Output the (X, Y) coordinate of the center of the cell containing the given text.  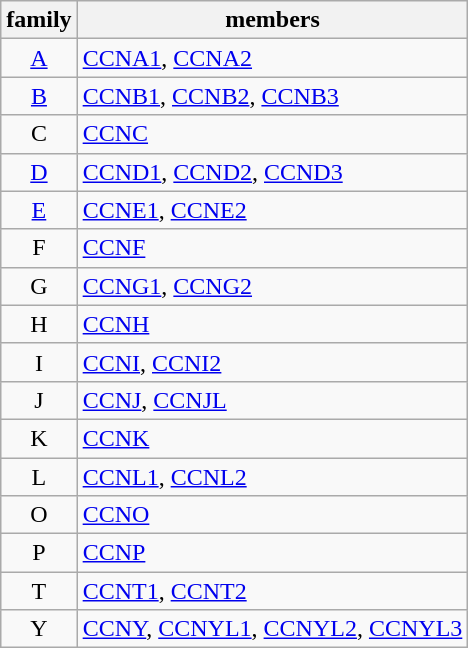
C (39, 134)
CCNF (272, 248)
K (39, 438)
CCND1, CCND2, CCND3 (272, 172)
CCNK (272, 438)
D (39, 172)
P (39, 553)
CCNH (272, 324)
CCNE1, CCNE2 (272, 210)
CCNC (272, 134)
CCNT1, CCNT2 (272, 591)
CCNY, CCNYL1, CCNYL2, CCNYL3 (272, 629)
B (39, 96)
H (39, 324)
CCNG1, CCNG2 (272, 286)
T (39, 591)
members (272, 20)
G (39, 286)
O (39, 515)
CCNP (272, 553)
A (39, 58)
CCNJ, CCNJL (272, 400)
CCNA1, CCNA2 (272, 58)
Y (39, 629)
CCNI, CCNI2 (272, 362)
I (39, 362)
J (39, 400)
F (39, 248)
CCNB1, CCNB2, CCNB3 (272, 96)
E (39, 210)
L (39, 477)
family (39, 20)
CCNO (272, 515)
CCNL1, CCNL2 (272, 477)
